Locate the cell with the specified text and output its (X, Y) center coordinate. 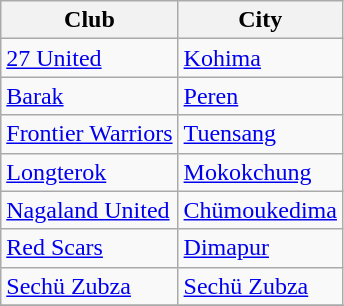
Club (90, 20)
Peren (260, 96)
Mokokchung (260, 172)
Longterok (90, 172)
Kohima (260, 58)
Dimapur (260, 248)
Red Scars (90, 248)
Chümoukedima (260, 210)
City (260, 20)
27 United (90, 58)
Frontier Warriors (90, 134)
Nagaland United (90, 210)
Tuensang (260, 134)
Barak (90, 96)
